From the cell containing the given text, extract its center point as (X, Y) coordinate. 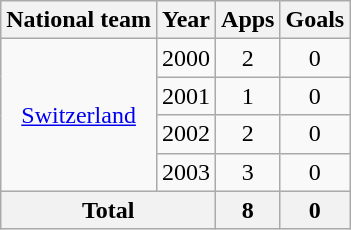
3 (248, 172)
2002 (186, 134)
Year (186, 20)
Goals (315, 20)
2003 (186, 172)
Switzerland (79, 115)
2000 (186, 58)
8 (248, 210)
1 (248, 96)
2001 (186, 96)
Total (108, 210)
Apps (248, 20)
National team (79, 20)
